Determine the (X, Y) coordinate at the center of the cell enclosing the given text.  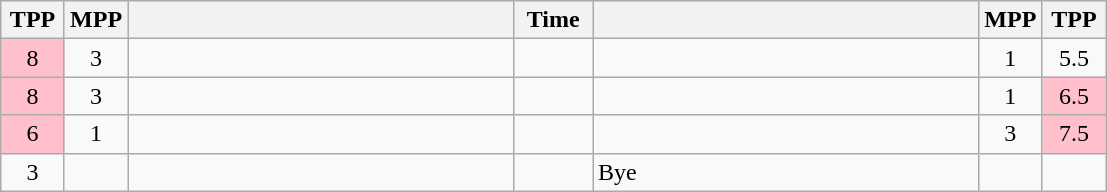
6.5 (1074, 96)
Bye (785, 172)
5.5 (1074, 58)
Time (554, 20)
6 (33, 134)
7.5 (1074, 134)
